Determine the [x, y] coordinate at the center of the cell enclosing the given text.  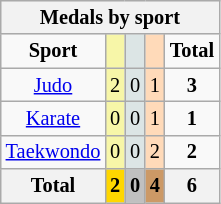
3 [192, 85]
Medals by sport [110, 17]
6 [192, 186]
Karate [54, 118]
Taekwondo [54, 152]
Sport [54, 51]
4 [155, 186]
Judo [54, 85]
